Find where the given text appears and provide that cell's center as [x, y] coordinate. 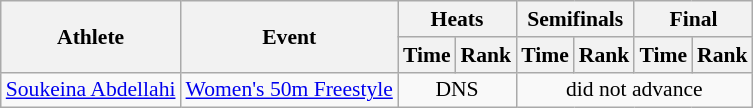
Soukeina Abdellahi [91, 90]
did not advance [634, 90]
Final [693, 19]
Semifinals [575, 19]
Event [290, 36]
Women's 50m Freestyle [290, 90]
DNS [457, 90]
Athlete [91, 36]
Heats [457, 19]
